For the text-containing cell, return its midpoint in [X, Y] coordinate format. 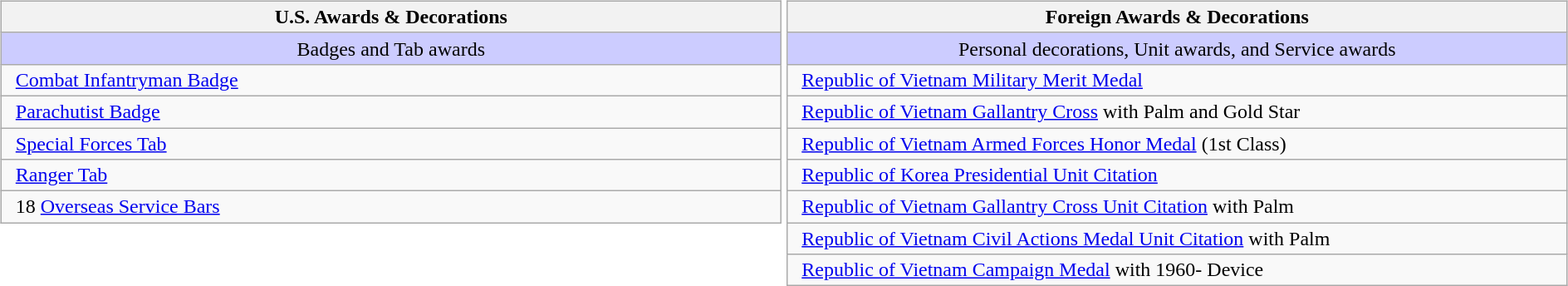
Parachutist Badge [390, 111]
U.S. Awards & Decorations [390, 17]
Republic of Vietnam Gallantry Cross Unit Citation with Palm [1178, 207]
Foreign Awards & Decorations [1178, 17]
Combat Infantryman Badge [390, 80]
Personal decorations, Unit awards, and Service awards [1178, 48]
18 Overseas Service Bars [390, 207]
Republic of Vietnam Gallantry Cross with Palm and Gold Star [1178, 111]
Special Forces Tab [390, 144]
Republic of Korea Presidential Unit Citation [1178, 175]
Ranger Tab [390, 175]
Badges and Tab awards [390, 48]
Republic of Vietnam Military Merit Medal [1178, 80]
Republic of Vietnam Campaign Medal with 1960- Device [1178, 270]
Republic of Vietnam Armed Forces Honor Medal (1st Class) [1178, 144]
Republic of Vietnam Civil Actions Medal Unit Citation with Palm [1178, 239]
